Detect which cell encompasses the target text, then output its (x, y) center coordinate. 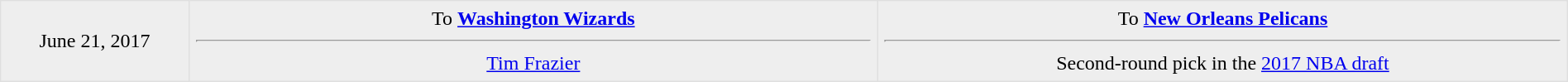
To Washington Wizards Tim Frazier (533, 41)
To New Orleans PelicansSecond-round pick in the 2017 NBA draft (1223, 41)
June 21, 2017 (94, 41)
